For the text-containing cell, return its midpoint in [X, Y] coordinate format. 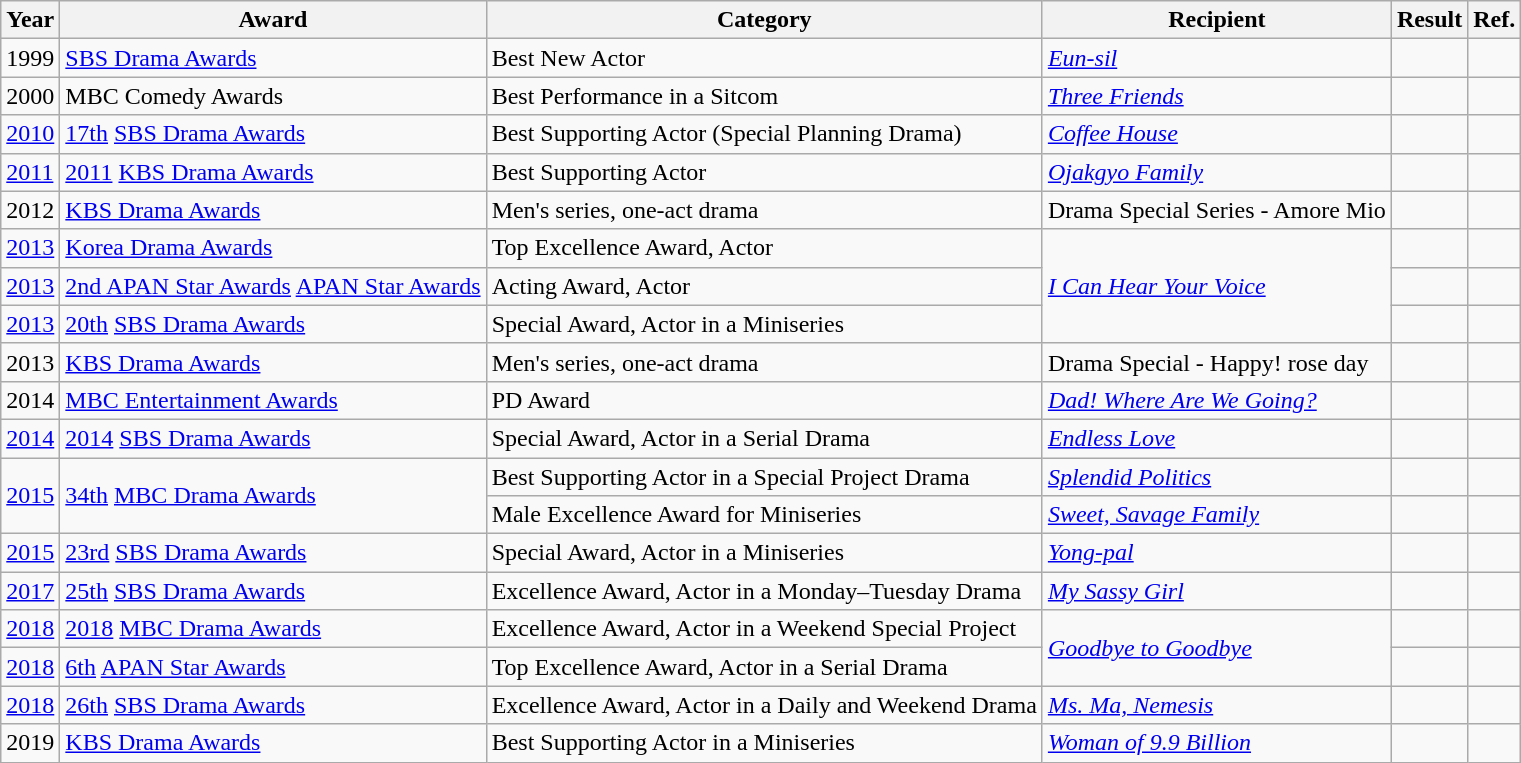
20th SBS Drama Awards [273, 324]
Best New Actor [764, 58]
Male Excellence Award for Miniseries [764, 515]
Ms. Ma, Nemesis [1216, 705]
Category [764, 20]
Award [273, 20]
Top Excellence Award, Actor [764, 248]
Sweet, Savage Family [1216, 515]
Endless Love [1216, 438]
Acting Award, Actor [764, 286]
26th SBS Drama Awards [273, 705]
MBC Comedy Awards [273, 96]
2017 [30, 591]
SBS Drama Awards [273, 58]
Korea Drama Awards [273, 248]
Ojakgyo Family [1216, 172]
Excellence Award, Actor in a Monday–Tuesday Drama [764, 591]
Result [1429, 20]
2011 [30, 172]
Recipient [1216, 20]
Ref. [1494, 20]
Coffee House [1216, 134]
Special Award, Actor in a Serial Drama [764, 438]
6th APAN Star Awards [273, 667]
Splendid Politics [1216, 477]
2000 [30, 96]
17th SBS Drama Awards [273, 134]
Best Supporting Actor [764, 172]
25th SBS Drama Awards [273, 591]
Dad! Where Are We Going? [1216, 400]
Best Supporting Actor (Special Planning Drama) [764, 134]
2010 [30, 134]
2018 MBC Drama Awards [273, 629]
2012 [30, 210]
Year [30, 20]
23rd SBS Drama Awards [273, 553]
1999 [30, 58]
34th MBC Drama Awards [273, 496]
PD Award [764, 400]
Goodbye to Goodbye [1216, 648]
Best Supporting Actor in a Miniseries [764, 743]
2014 SBS Drama Awards [273, 438]
Best Supporting Actor in a Special Project Drama [764, 477]
Three Friends [1216, 96]
I Can Hear Your Voice [1216, 286]
Drama Special - Happy! rose day [1216, 362]
MBC Entertainment Awards [273, 400]
2019 [30, 743]
Excellence Award, Actor in a Weekend Special Project [764, 629]
2nd APAN Star Awards APAN Star Awards [273, 286]
Woman of 9.9 Billion [1216, 743]
Drama Special Series - Amore Mio [1216, 210]
My Sassy Girl [1216, 591]
Eun-sil [1216, 58]
Yong-pal [1216, 553]
Best Performance in a Sitcom [764, 96]
Excellence Award, Actor in a Daily and Weekend Drama [764, 705]
2011 KBS Drama Awards [273, 172]
Top Excellence Award, Actor in a Serial Drama [764, 667]
